Pinpoint the cell where the given text exists, returning its [x, y] midpoint coordinate. 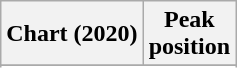
Chart (2020) [72, 34]
Peakposition [189, 34]
